From the cell containing the given text, extract its center point as [x, y] coordinate. 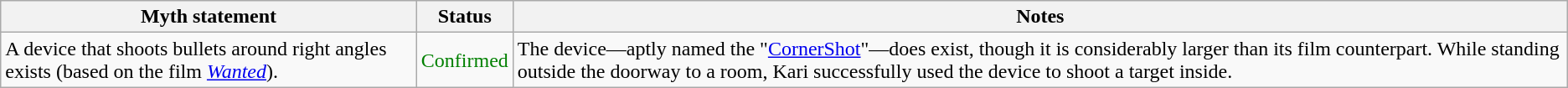
Notes [1040, 17]
Myth statement [209, 17]
Confirmed [464, 60]
A device that shoots bullets around right angles exists (based on the film Wanted). [209, 60]
Status [464, 17]
